Detect which cell encompasses the target text, then output its (x, y) center coordinate. 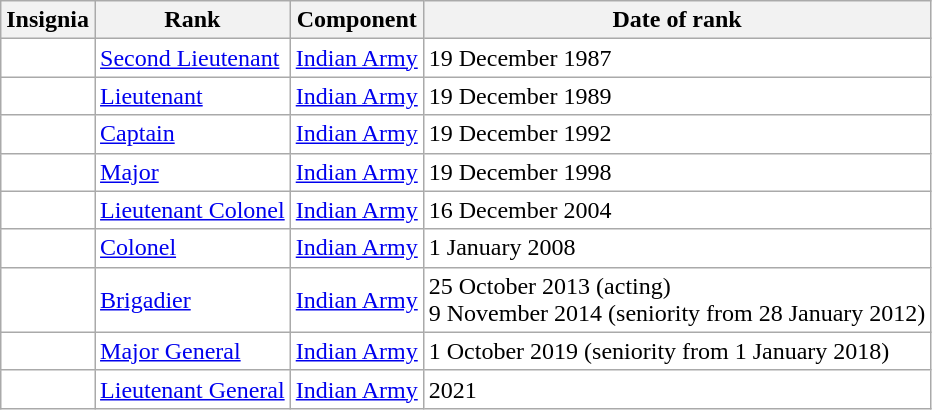
Insignia (48, 20)
19 December 1992 (677, 134)
25 October 2013 (acting)9 November 2014 (seniority from 28 January 2012) (677, 300)
19 December 1998 (677, 172)
2021 (677, 389)
19 December 1987 (677, 58)
1 October 2019 (seniority from 1 January 2018) (677, 351)
19 December 1989 (677, 96)
Major General (193, 351)
Lieutenant Colonel (193, 210)
Rank (193, 20)
Component (356, 20)
Colonel (193, 248)
Lieutenant (193, 96)
Lieutenant General (193, 389)
Major (193, 172)
Second Lieutenant (193, 58)
Brigadier (193, 300)
1 January 2008 (677, 248)
Captain (193, 134)
16 December 2004 (677, 210)
Date of rank (677, 20)
